Determine the (X, Y) coordinate at the center of the cell enclosing the given text.  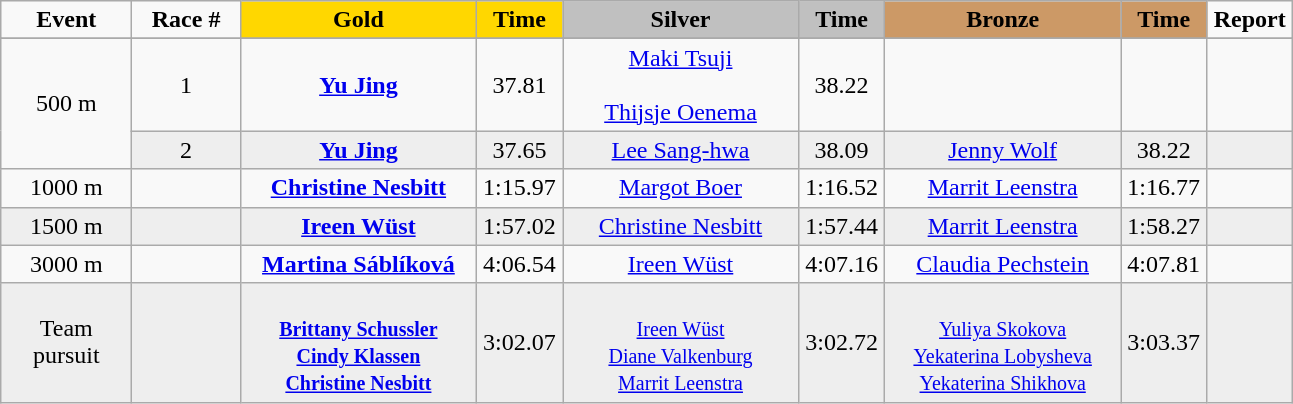
3:02.72 (842, 342)
Yuliya SkokovaYekaterina LobyshevaYekaterina Shikhova (1003, 342)
Team pursuit (66, 342)
Report (1250, 20)
1000 m (66, 188)
Claudia Pechstein (1003, 264)
Martina Sáblíková (358, 264)
1:16.52 (842, 188)
Silver (680, 20)
1:16.77 (1164, 188)
1:58.27 (1164, 226)
38.09 (842, 150)
37.65 (519, 150)
Maki TsujiThijsje Oenema (680, 85)
1:57.02 (519, 226)
1:15.97 (519, 188)
Bronze (1003, 20)
3000 m (66, 264)
4:06.54 (519, 264)
Event (66, 20)
Race # (186, 20)
3:02.07 (519, 342)
37.81 (519, 85)
1 (186, 85)
Jenny Wolf (1003, 150)
500 m (66, 104)
1500 m (66, 226)
Margot Boer (680, 188)
Gold (358, 20)
Lee Sang-hwa (680, 150)
2 (186, 150)
Brittany SchusslerCindy KlassenChristine Nesbitt (358, 342)
1:57.44 (842, 226)
4:07.16 (842, 264)
3:03.37 (1164, 342)
4:07.81 (1164, 264)
Ireen WüstDiane ValkenburgMarrit Leenstra (680, 342)
